Return the (X, Y) coordinate for the center point of the cell that contains the specified text.  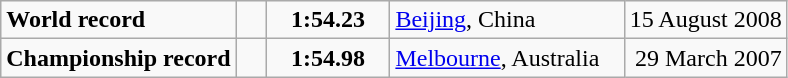
Melbourne, Australia (507, 58)
World record (118, 20)
Championship record (118, 58)
15 August 2008 (706, 20)
1:54.98 (328, 58)
1:54.23 (328, 20)
Beijing, China (507, 20)
29 March 2007 (706, 58)
